Output the [X, Y] coordinate of the center of the cell containing the given text.  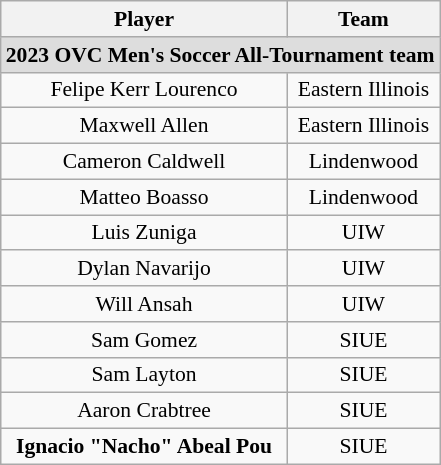
Ignacio "Nacho" Abeal Pou [144, 447]
Player [144, 19]
Will Ansah [144, 304]
Sam Gomez [144, 340]
Sam Layton [144, 375]
Matteo Boasso [144, 197]
Maxwell Allen [144, 126]
Team [363, 19]
Felipe Kerr Lourenco [144, 90]
Dylan Navarijo [144, 269]
Cameron Caldwell [144, 162]
2023 OVC Men's Soccer All-Tournament team [220, 55]
Aaron Crabtree [144, 411]
Luis Zuniga [144, 233]
